For the text-containing cell, return its midpoint in [x, y] coordinate format. 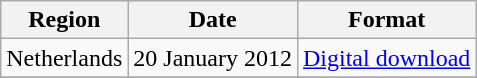
Digital download [386, 58]
20 January 2012 [213, 58]
Netherlands [64, 58]
Date [213, 20]
Format [386, 20]
Region [64, 20]
